Return [x, y] of the center of cell containing provided text 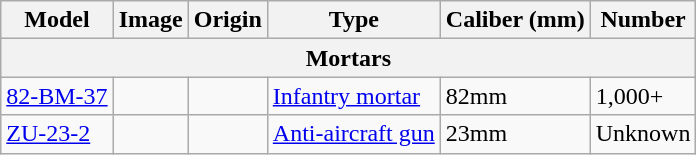
Anti-aircraft gun [354, 134]
82mm [515, 96]
Image [150, 20]
Model [57, 20]
23mm [515, 134]
Mortars [348, 58]
Caliber (mm) [515, 20]
Number [643, 20]
Origin [228, 20]
82-BM-37 [57, 96]
ZU-23-2 [57, 134]
Type [354, 20]
1,000+ [643, 96]
Unknown [643, 134]
Infantry mortar [354, 96]
